Capture the cell that displays the provided text and extract its (X, Y) central coordinate. 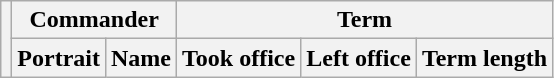
Took office (239, 58)
Term (365, 20)
Portrait (59, 58)
Commander (94, 20)
Term length (484, 58)
Name (140, 58)
Left office (359, 58)
